Extract the (X, Y) coordinate from the center of the cell holding the provided text.  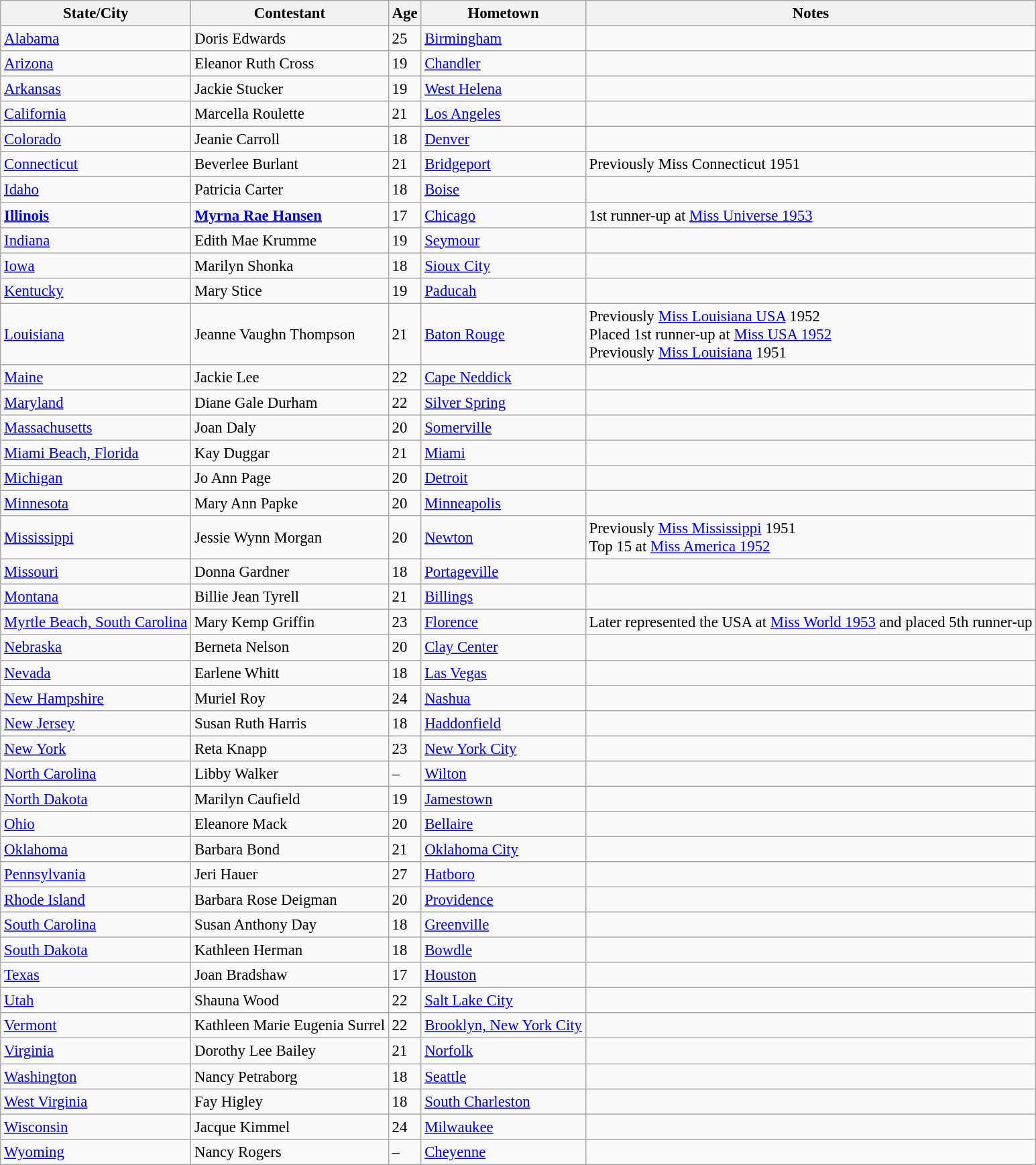
Seymour (503, 240)
Billie Jean Tyrell (290, 597)
New Jersey (96, 723)
Arkansas (96, 89)
Fay Higley (290, 1101)
Hatboro (503, 875)
Mary Kemp Griffin (290, 622)
Newton (503, 538)
West Helena (503, 89)
Diane Gale Durham (290, 402)
Arizona (96, 64)
Missouri (96, 572)
Florence (503, 622)
Providence (503, 900)
Kathleen Marie Eugenia Surrel (290, 1025)
Oklahoma (96, 849)
Later represented the USA at Miss World 1953 and placed 5th runner-up (811, 622)
South Dakota (96, 950)
Montana (96, 597)
Myrtle Beach, South Carolina (96, 622)
Bridgeport (503, 164)
Jeri Hauer (290, 875)
Nebraska (96, 648)
Virginia (96, 1051)
Kentucky (96, 290)
Libby Walker (290, 774)
Joan Bradshaw (290, 975)
Edith Mae Krumme (290, 240)
Kay Duggar (290, 453)
Patricia Carter (290, 190)
Iowa (96, 266)
South Carolina (96, 925)
Shauna Wood (290, 1001)
Billings (503, 597)
Louisiana (96, 334)
Greenville (503, 925)
1st runner-up at Miss Universe 1953 (811, 215)
Mary Stice (290, 290)
Sioux City (503, 266)
Cape Neddick (503, 378)
New York City (503, 748)
Jackie Stucker (290, 89)
Barbara Rose Deigman (290, 900)
Norfolk (503, 1051)
Previously Miss Louisiana USA 1952Placed 1st runner-up at Miss USA 1952Previously Miss Louisiana 1951 (811, 334)
Somerville (503, 428)
Bellaire (503, 824)
Milwaukee (503, 1127)
Eleanor Ruth Cross (290, 64)
Minnesota (96, 504)
Jamestown (503, 799)
Notes (811, 13)
Seattle (503, 1076)
North Dakota (96, 799)
Marilyn Shonka (290, 266)
Previously Miss Connecticut 1951 (811, 164)
Silver Spring (503, 402)
Michigan (96, 478)
Reta Knapp (290, 748)
Illinois (96, 215)
Contestant (290, 13)
Houston (503, 975)
Wisconsin (96, 1127)
Jacque Kimmel (290, 1127)
Chicago (503, 215)
Chandler (503, 64)
27 (405, 875)
Joan Daly (290, 428)
Muriel Roy (290, 698)
Nashua (503, 698)
Maine (96, 378)
Dorothy Lee Bailey (290, 1051)
West Virginia (96, 1101)
Myrna Rae Hansen (290, 215)
Nancy Rogers (290, 1152)
South Charleston (503, 1101)
Susan Anthony Day (290, 925)
Mississippi (96, 538)
North Carolina (96, 774)
Idaho (96, 190)
Susan Ruth Harris (290, 723)
Eleanore Mack (290, 824)
Mary Ann Papke (290, 504)
State/City (96, 13)
Oklahoma City (503, 849)
Nancy Petraborg (290, 1076)
Washington (96, 1076)
Rhode Island (96, 900)
Minneapolis (503, 504)
Nevada (96, 673)
Baton Rouge (503, 334)
Miami (503, 453)
Jackie Lee (290, 378)
Donna Gardner (290, 572)
Beverlee Burlant (290, 164)
Pennsylvania (96, 875)
Hometown (503, 13)
Portageville (503, 572)
Jo Ann Page (290, 478)
Los Angeles (503, 114)
Previously Miss Mississippi 1951Top 15 at Miss America 1952 (811, 538)
Marcella Roulette (290, 114)
Miami Beach, Florida (96, 453)
Texas (96, 975)
Earlene Whitt (290, 673)
25 (405, 39)
Jeanie Carroll (290, 140)
Barbara Bond (290, 849)
Connecticut (96, 164)
Indiana (96, 240)
California (96, 114)
Cheyenne (503, 1152)
Paducah (503, 290)
Boise (503, 190)
Salt Lake City (503, 1001)
Berneta Nelson (290, 648)
Age (405, 13)
Haddonfield (503, 723)
Jessie Wynn Morgan (290, 538)
Las Vegas (503, 673)
New Hampshire (96, 698)
Wilton (503, 774)
Alabama (96, 39)
Utah (96, 1001)
Massachusetts (96, 428)
Jeanne Vaughn Thompson (290, 334)
Detroit (503, 478)
Brooklyn, New York City (503, 1025)
Maryland (96, 402)
Kathleen Herman (290, 950)
Clay Center (503, 648)
New York (96, 748)
Vermont (96, 1025)
Bowdle (503, 950)
Birmingham (503, 39)
Doris Edwards (290, 39)
Ohio (96, 824)
Wyoming (96, 1152)
Denver (503, 140)
Colorado (96, 140)
Marilyn Caufield (290, 799)
